Locate the cell with the specified text and output its (X, Y) center coordinate. 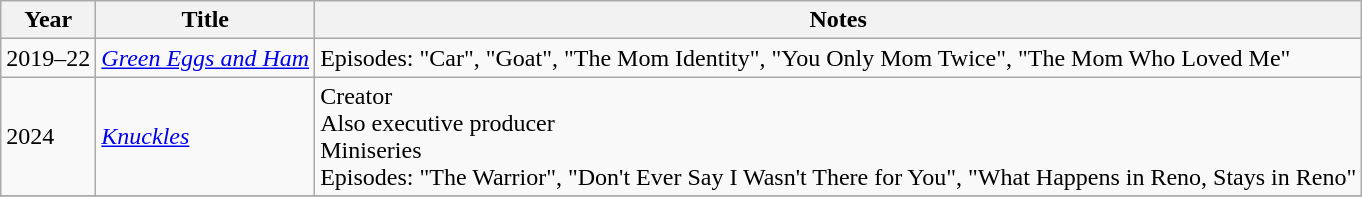
CreatorAlso executive producerMiniseriesEpisodes: "The Warrior", "Don't Ever Say I Wasn't There for You", "What Happens in Reno, Stays in Reno" (838, 136)
Notes (838, 20)
2024 (48, 136)
Green Eggs and Ham (206, 58)
Year (48, 20)
Episodes: "Car", "Goat", "The Mom Identity", "You Only Mom Twice", "The Mom Who Loved Me" (838, 58)
2019–22 (48, 58)
Knuckles (206, 136)
Title (206, 20)
